Pinpoint the cell where the given text exists, returning its (X, Y) midpoint coordinate. 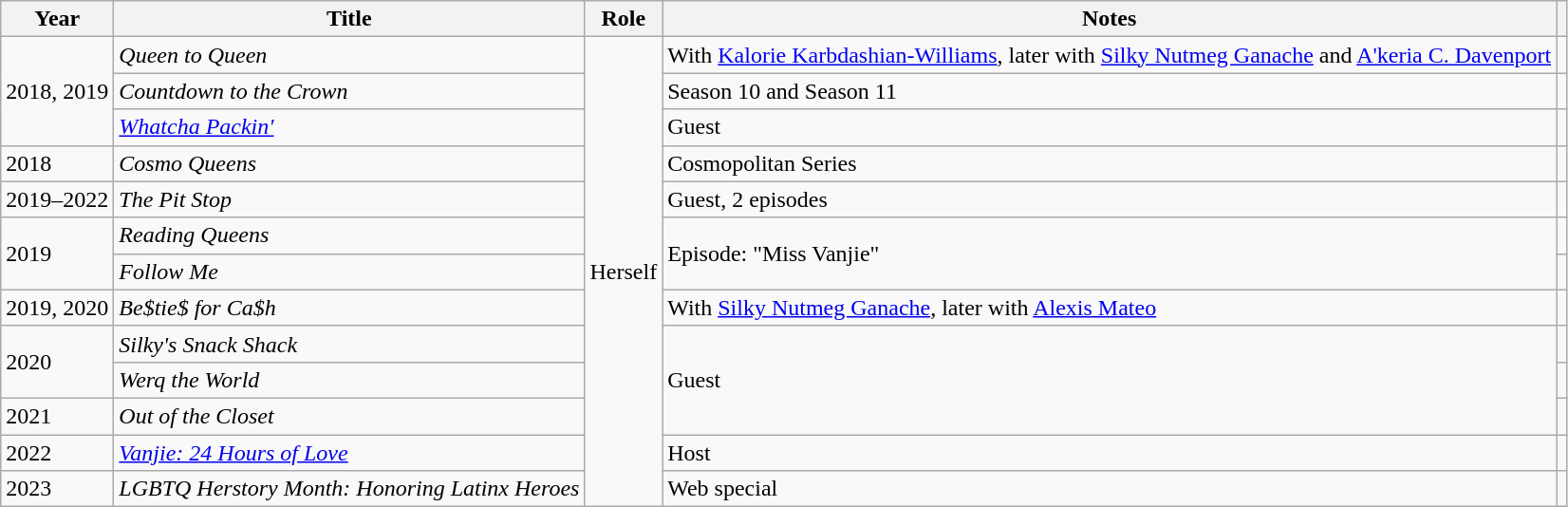
Countdown to the Crown (349, 91)
Cosmo Queens (349, 163)
Herself (624, 272)
Notes (1110, 19)
2019 (57, 253)
Be$tie$ for Ca$h (349, 308)
2018 (57, 163)
The Pit Stop (349, 199)
2022 (57, 453)
2018, 2019 (57, 91)
Out of the Closet (349, 416)
Host (1110, 453)
2020 (57, 362)
Werq the World (349, 380)
Guest, 2 episodes (1110, 199)
Role (624, 19)
Silky's Snack Shack (349, 344)
Episode: "Miss Vanjie" (1110, 253)
LGBTQ Herstory Month: Honoring Latinx Heroes (349, 489)
Year (57, 19)
Whatcha Packin' (349, 127)
Queen to Queen (349, 55)
Web special (1110, 489)
Reading Queens (349, 235)
2019, 2020 (57, 308)
Follow Me (349, 272)
With Kalorie Karbdashian-Williams, later with Silky Nutmeg Ganache and A'keria C. Davenport (1110, 55)
2019–2022 (57, 199)
2023 (57, 489)
2021 (57, 416)
Title (349, 19)
Vanjie: 24 Hours of Love (349, 453)
Season 10 and Season 11 (1110, 91)
With Silky Nutmeg Ganache, later with Alexis Mateo (1110, 308)
Cosmopolitan Series (1110, 163)
